Return the [x, y] coordinate for the center point of the cell that contains the specified text.  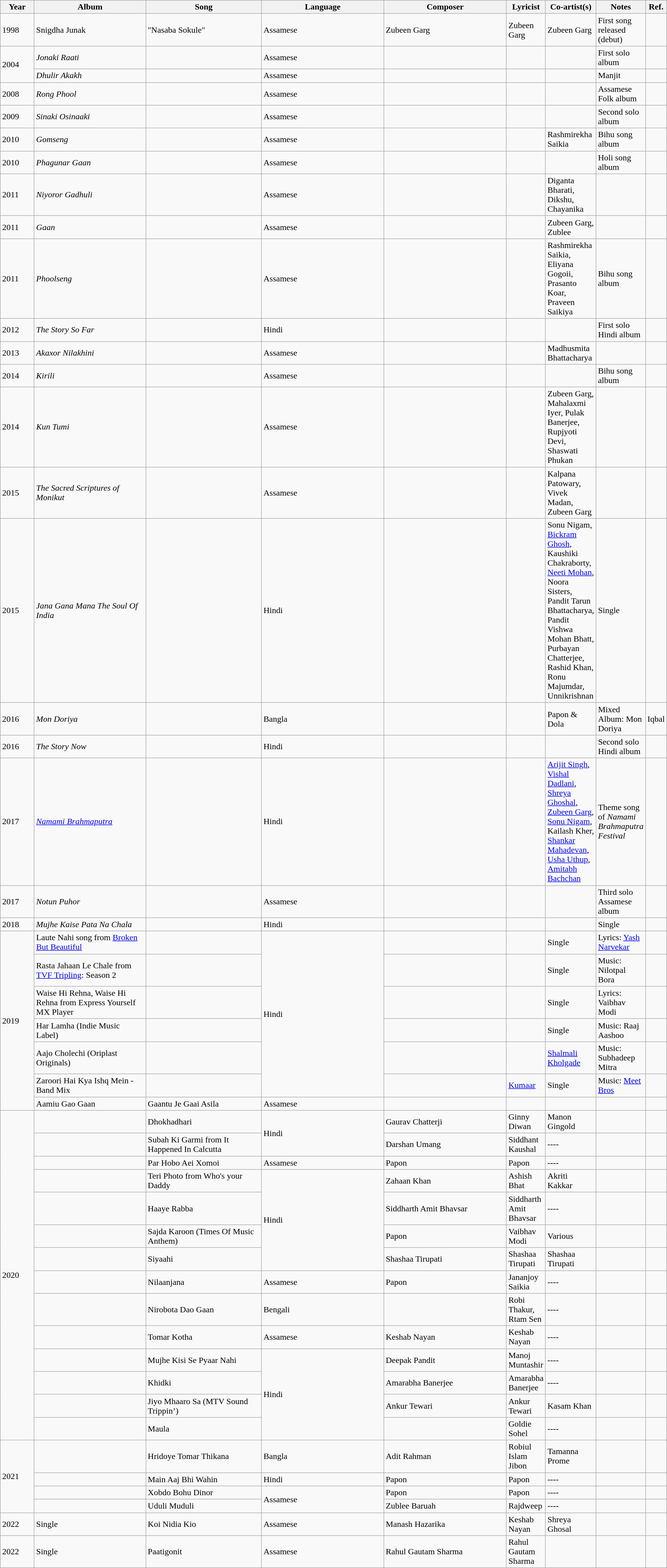
The Sacred Scriptures of Monikut [90, 493]
Aamiu Gao Gaan [90, 1103]
Mixed Album: Mon Doriya [621, 719]
Deepak Pandit [445, 1360]
Tamanna Prome [571, 1456]
Theme song of Namami Brahmaputra Festival [621, 822]
Namami Brahmaputra [90, 822]
Kun Tumi [90, 427]
The Story So Far [90, 330]
Snigdha Junak [90, 30]
Arijit Singh, Vishal Dadlani, Shreya Ghoshal, Zubeen Garg, Sonu Nigam, Kailash Kher, Shankar Mahadevan, Usha Uthup, Amitabh Bachchan [571, 822]
Sinaki Osinaaki [90, 117]
Paatigonit [204, 1552]
Zublee Baruah [445, 1506]
Sajda Karoon (Times Of Music Anthem) [204, 1236]
Zubeen Garg, Zublee [571, 227]
2008 [18, 94]
2009 [18, 117]
Rong Phool [90, 94]
Vaibhav Modi [526, 1236]
Madhusmita Bhattacharya [571, 352]
Kalpana Patowary, Vivek Madan, Zubeen Garg [571, 493]
Robiul Islam Jibon [526, 1456]
Phagunar Gaan [90, 162]
Siddhant Kaushal [526, 1145]
Phoolseng [90, 279]
Third solo Assamese album [621, 901]
Manon Gingold [571, 1122]
Jiyo Mhaaro Sa (MTV Sound Trippin’) [204, 1406]
Bengali [322, 1309]
Notes [621, 7]
Robi Thakur, Rtam Sen [526, 1309]
2020 [18, 1275]
Various [571, 1236]
Manoj Muntashir [526, 1360]
Composer [445, 7]
Music: Raaj Aashoo [621, 1030]
Music: Subhadeep Mitra [621, 1058]
Har Lamha (Indie Music Label) [90, 1030]
Mon Doriya [90, 719]
First solo album [621, 58]
Nirobota Dao Gaan [204, 1309]
Haaye Rabba [204, 1209]
Zahaan Khan [445, 1181]
Mujhe Kaise Pata Na Chala [90, 924]
Kasam Khan [571, 1406]
Khidki [204, 1383]
Laute Nahi song from Broken But Beautiful [90, 943]
Nilaanjana [204, 1282]
Jonaki Raati [90, 58]
Tomar Kotha [204, 1337]
Manjit [621, 76]
Second solo album [621, 117]
Maula [204, 1429]
Gomseng [90, 139]
Par Hobo Aei Xomoi [204, 1163]
Zaroori Hai Kya Ishq Mein - Band Mix [90, 1085]
First song released (debut) [621, 30]
Zubeen Garg, Mahalaxmi Iyer, Pulak Banerjee, Rupjyoti Devi, Shaswati Phukan [571, 427]
2013 [18, 352]
Gaurav Chatterji [445, 1122]
Gaantu Je Gaai Asila [204, 1103]
Papon & Dola [571, 719]
Teri Photo from Who's your Daddy [204, 1181]
Aajo Cholechi (Oriplast Originals) [90, 1058]
Darshan Umang [445, 1145]
Second solo Hindi album [621, 746]
Song [204, 7]
Shalmali Kholgade [571, 1058]
2019 [18, 1021]
Akaxor Nilakhini [90, 352]
Diganta Bharati, Dikshu, Chayanika [571, 195]
Rasta Jahaan Le Chale from TVF Tripling: Season 2 [90, 970]
Notun Puhor [90, 901]
Album [90, 7]
Lyrics: Yash Narvekar [621, 943]
Kumaar [526, 1085]
Adit Rahman [445, 1456]
"Nasaba Sokule" [204, 30]
2021 [18, 1476]
Uduli Muduli [204, 1506]
Assamese Folk album [621, 94]
Manash Hazarika [445, 1524]
Hridoye Tomar Thikana [204, 1456]
Music: Nilotpal Bora [621, 970]
Lyrics: Vaibhav Modi [621, 1002]
Ginny Diwan [526, 1122]
Shreya Ghosal [571, 1524]
Xobdo Bohu Dinor [204, 1493]
Niyoror Gadhuli [90, 195]
Waise Hi Rehna, Waise Hi Rehna from Express Yourself MX Player [90, 1002]
Language [322, 7]
Siyaahi [204, 1259]
Dhulir Akakh [90, 76]
Main Aaj Bhi Wahin [204, 1479]
Kirili [90, 376]
2004 [18, 64]
Rashmirekha Saikia, Eliyana Gogoii, Prasanto Koar, Praveen Saikiya [571, 279]
Rashmirekha Saikia [571, 139]
2018 [18, 924]
Lyricist [526, 7]
Subah Ki Garmi from It Happened In Calcutta [204, 1145]
Year [18, 7]
Koi Nidia Kio [204, 1524]
Akriti Kakkar [571, 1181]
Music: Meet Bros [621, 1085]
First solo Hindi album [621, 330]
The Story Now [90, 746]
Ashish Bhat [526, 1181]
Jana Gana Mana The Soul Of India [90, 611]
Holi song album [621, 162]
Rajdweep [526, 1506]
Dhokhadhari [204, 1122]
Mujhe Kisi Se Pyaar Nahi [204, 1360]
1998 [18, 30]
Co-artist(s) [571, 7]
Ref. [656, 7]
2012 [18, 330]
Iqbal [656, 719]
Goldie Sohel [526, 1429]
Gaan [90, 227]
Jananjoy Saikia [526, 1282]
